Determine the [x, y] coordinate at the center of the cell enclosing the given text.  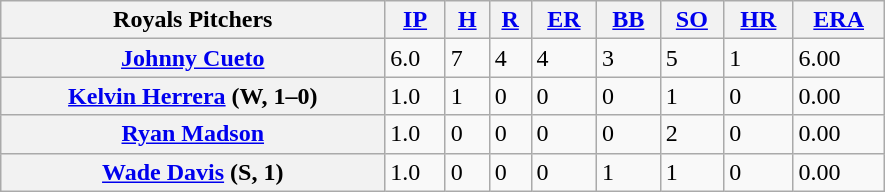
Johnny Cueto [193, 58]
Royals Pitchers [193, 20]
SO [692, 20]
3 [629, 58]
Kelvin Herrera (W, 1–0) [193, 96]
HR [758, 20]
ERA [838, 20]
5 [692, 58]
IP [416, 20]
ER [564, 20]
H [467, 20]
7 [467, 58]
Wade Davis (S, 1) [193, 172]
Ryan Madson [193, 134]
6.00 [838, 58]
BB [629, 20]
R [510, 20]
2 [692, 134]
6.0 [416, 58]
